Find where the given text appears and provide that cell's center as (x, y) coordinate. 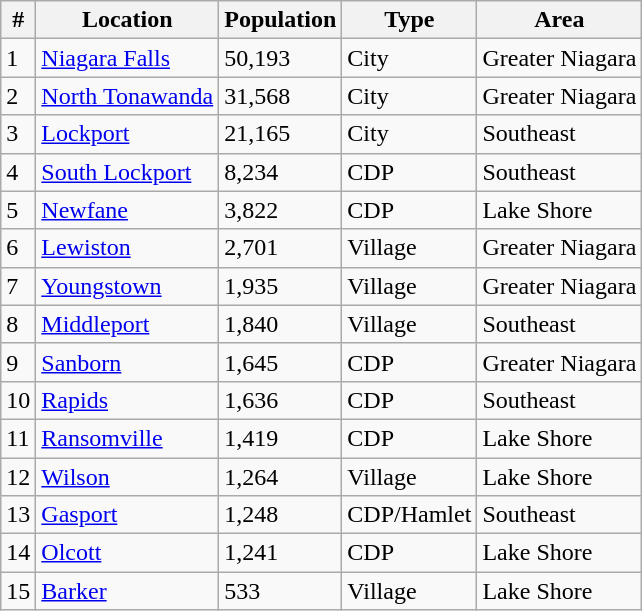
Lockport (128, 134)
10 (18, 400)
5 (18, 210)
# (18, 20)
Area (560, 20)
CDP/Hamlet (410, 515)
11 (18, 438)
Middleport (128, 324)
Wilson (128, 477)
4 (18, 172)
Rapids (128, 400)
12 (18, 477)
3 (18, 134)
Newfane (128, 210)
15 (18, 591)
7 (18, 286)
2,701 (280, 248)
8 (18, 324)
13 (18, 515)
1,419 (280, 438)
31,568 (280, 96)
1,636 (280, 400)
8,234 (280, 172)
Youngstown (128, 286)
3,822 (280, 210)
1,241 (280, 553)
Type (410, 20)
21,165 (280, 134)
1,840 (280, 324)
533 (280, 591)
Lewiston (128, 248)
Sanborn (128, 362)
1,645 (280, 362)
1,264 (280, 477)
Barker (128, 591)
Location (128, 20)
6 (18, 248)
2 (18, 96)
Ransomville (128, 438)
South Lockport (128, 172)
50,193 (280, 58)
Gasport (128, 515)
1,248 (280, 515)
9 (18, 362)
Population (280, 20)
14 (18, 553)
North Tonawanda (128, 96)
1,935 (280, 286)
1 (18, 58)
Niagara Falls (128, 58)
Olcott (128, 553)
